Pinpoint the cell where the given text exists, returning its [x, y] midpoint coordinate. 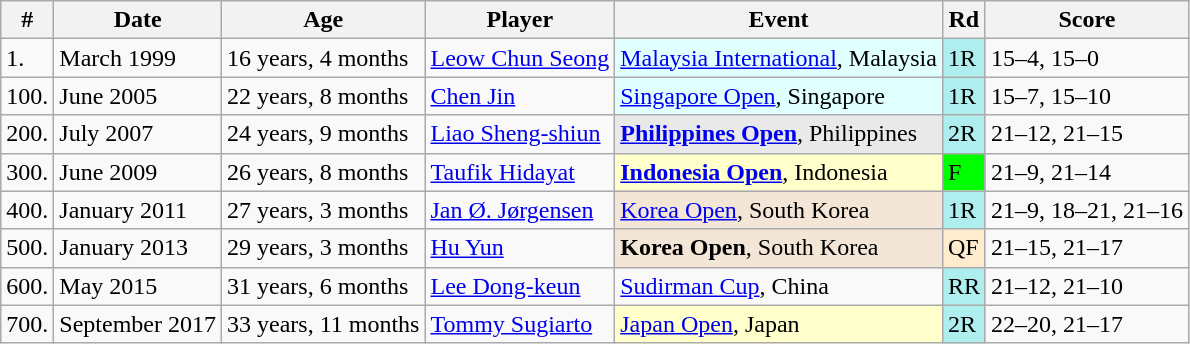
Japan Open, Japan [779, 324]
33 years, 11 months [324, 324]
21–12, 21–15 [1086, 134]
Tommy Sugiarto [520, 324]
21–12, 21–10 [1086, 286]
January 2011 [138, 210]
Leow Chun Seong [520, 58]
15–4, 15–0 [1086, 58]
June 2005 [138, 96]
21–9, 18–21, 21–16 [1086, 210]
F [964, 172]
Jan Ø. Jørgensen [520, 210]
600. [28, 286]
500. [28, 248]
September 2017 [138, 324]
Singapore Open, Singapore [779, 96]
Taufik Hidayat [520, 172]
Rd [964, 20]
24 years, 9 months [324, 134]
May 2015 [138, 286]
March 1999 [138, 58]
200. [28, 134]
Age [324, 20]
21–15, 21–17 [1086, 248]
1. [28, 58]
Event [779, 20]
22–20, 21–17 [1086, 324]
700. [28, 324]
300. [28, 172]
Indonesia Open, Indonesia [779, 172]
Date [138, 20]
Score [1086, 20]
Sudirman Cup, China [779, 286]
Liao Sheng-shiun [520, 134]
# [28, 20]
Chen Jin [520, 96]
Lee Dong-keun [520, 286]
16 years, 4 months [324, 58]
21–9, 21–14 [1086, 172]
22 years, 8 months [324, 96]
QF [964, 248]
July 2007 [138, 134]
June 2009 [138, 172]
January 2013 [138, 248]
Hu Yun [520, 248]
RR [964, 286]
Malaysia International, Malaysia [779, 58]
Player [520, 20]
100. [28, 96]
27 years, 3 months [324, 210]
31 years, 6 months [324, 286]
26 years, 8 months [324, 172]
Philippines Open, Philippines [779, 134]
400. [28, 210]
29 years, 3 months [324, 248]
15–7, 15–10 [1086, 96]
